From the cell containing the given text, extract its center point as [x, y] coordinate. 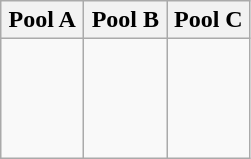
Pool A [42, 20]
Pool B [126, 20]
Pool C [208, 20]
